Search for the cell housing the specified text and yield its (X, Y) center coordinate. 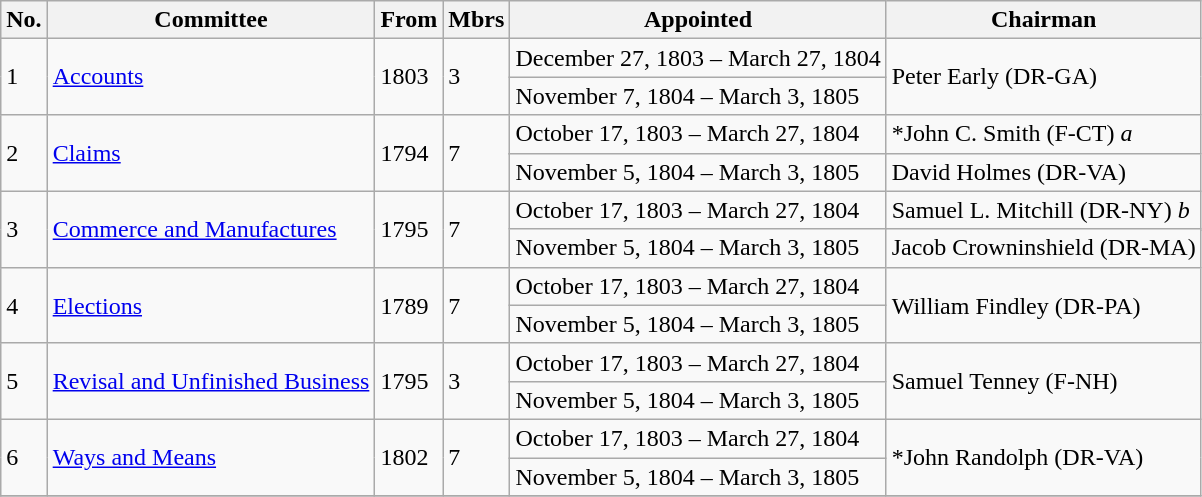
Samuel Tenney (F-NH) (1044, 381)
Elections (211, 305)
1803 (409, 77)
Mbrs (476, 20)
1802 (409, 457)
Accounts (211, 77)
William Findley (DR-PA) (1044, 305)
1794 (409, 153)
Jacob Crowninshield (DR-MA) (1044, 248)
From (409, 20)
Chairman (1044, 20)
*John C. Smith (F-CT) a (1044, 134)
1 (24, 77)
Claims (211, 153)
*John Randolph (DR-VA) (1044, 457)
1789 (409, 305)
December 27, 1803 – March 27, 1804 (698, 58)
5 (24, 381)
Revisal and Unfinished Business (211, 381)
Commerce and Manufactures (211, 229)
Committee (211, 20)
6 (24, 457)
Ways and Means (211, 457)
November 7, 1804 – March 3, 1805 (698, 96)
2 (24, 153)
David Holmes (DR-VA) (1044, 172)
Peter Early (DR-GA) (1044, 77)
Appointed (698, 20)
4 (24, 305)
Samuel L. Mitchill (DR-NY) b (1044, 210)
No. (24, 20)
